Detect which cell encompasses the target text, then output its [x, y] center coordinate. 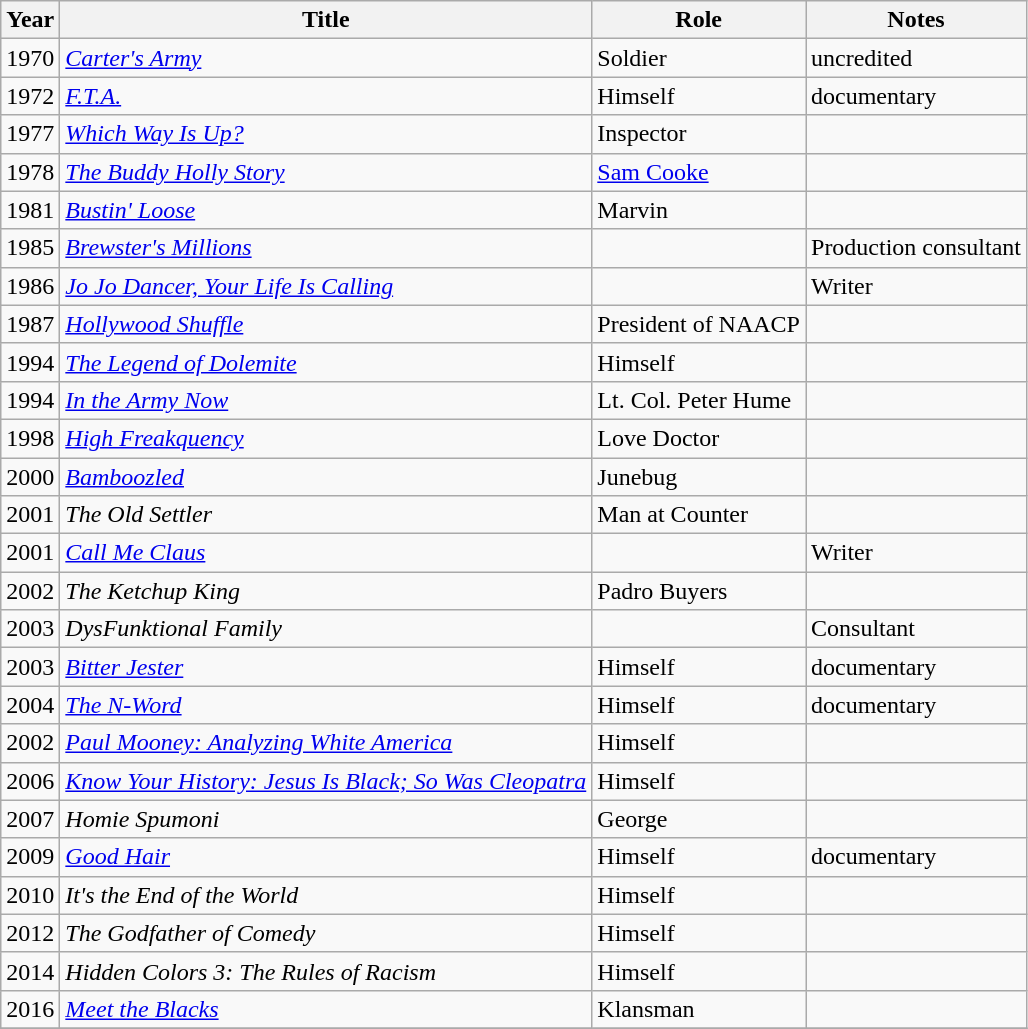
2014 [30, 971]
Hidden Colors 3: The Rules of Racism [326, 971]
1981 [30, 210]
Inspector [699, 134]
2006 [30, 781]
In the Army Now [326, 400]
Man at Counter [699, 515]
Bustin' Loose [326, 210]
Brewster's Millions [326, 248]
Sam Cooke [699, 172]
Hollywood Shuffle [326, 324]
Year [30, 20]
Call Me Claus [326, 553]
2016 [30, 1009]
George [699, 819]
2007 [30, 819]
The Old Settler [326, 515]
Consultant [916, 629]
Bitter Jester [326, 667]
uncredited [916, 58]
Good Hair [326, 857]
The Legend of Dolemite [326, 362]
Carter's Army [326, 58]
DysFunktional Family [326, 629]
1970 [30, 58]
Meet the Blacks [326, 1009]
2012 [30, 933]
Soldier [699, 58]
The Buddy Holly Story [326, 172]
Title [326, 20]
2010 [30, 895]
Padro Buyers [699, 591]
2000 [30, 477]
Junebug [699, 477]
Love Doctor [699, 438]
1972 [30, 96]
1986 [30, 286]
Role [699, 20]
Which Way Is Up? [326, 134]
High Freakquency [326, 438]
Homie Spumoni [326, 819]
Marvin [699, 210]
President of NAACP [699, 324]
1978 [30, 172]
F.T.A. [326, 96]
The Godfather of Comedy [326, 933]
Bamboozled [326, 477]
1985 [30, 248]
Klansman [699, 1009]
Know Your History: Jesus Is Black; So Was Cleopatra [326, 781]
1977 [30, 134]
Paul Mooney: Analyzing White America [326, 743]
Jo Jo Dancer, Your Life Is Calling [326, 286]
It's the End of the World [326, 895]
2004 [30, 705]
The Ketchup King [326, 591]
Notes [916, 20]
1987 [30, 324]
1998 [30, 438]
The N-Word [326, 705]
Production consultant [916, 248]
2009 [30, 857]
Lt. Col. Peter Hume [699, 400]
